Pinpoint the cell where the given text exists, returning its (X, Y) midpoint coordinate. 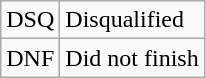
Did not finish (132, 58)
Disqualified (132, 20)
DNF (30, 58)
DSQ (30, 20)
